Search for the cell housing the specified text and yield its (x, y) center coordinate. 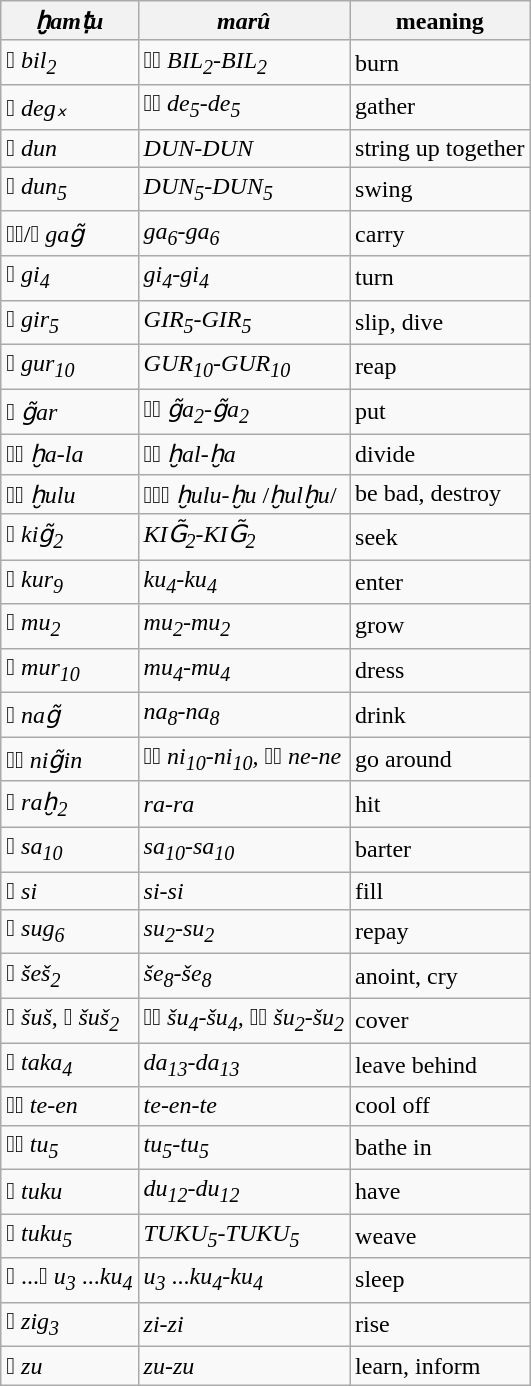
swing (440, 189)
reap (440, 366)
dress (440, 670)
𒄬𒄩 ḫal-ḫa (244, 455)
𒆭 kur9 (70, 582)
ga6-ga6 (244, 233)
𒆸𒆸 nig̃in (70, 759)
𒂞 šeš2 (70, 976)
𒊏 raḫ2 (70, 804)
sleep (440, 1280)
gi4-gi4 (244, 278)
𒊬 mu2 (70, 626)
mu2-mu2 (244, 626)
𒋢 sug6 (70, 932)
𒋛 si (70, 891)
da13-da13 (244, 1065)
meaning (440, 21)
𒉚 sa10 (70, 849)
burn (440, 62)
zu-zu (244, 1366)
enter (440, 582)
go around (440, 759)
turn (440, 278)
𒉋𒉋 BIL2-BIL2 (244, 62)
𒉋 bil2 (70, 62)
𒌋𒌋 šu4-šu4, 𒋙𒋙 šu2-šu2 (244, 1020)
repay (440, 932)
mu4-mu4 (244, 670)
na8-na8 (244, 715)
𒅘 nag̃ (70, 715)
drink (440, 715)
𒊑 degₓ (70, 107)
še8-še8 (244, 976)
grow (440, 626)
ḫamṭu (70, 21)
𒋳 tuku5 (70, 1236)
𒁔 dun5 (70, 189)
si-si (244, 891)
𒅇 ...𒆪 u3 ...ku4 (70, 1280)
te-en-te (244, 1106)
hit (440, 804)
fill (440, 891)
𒊑𒊑 de5-de5 (244, 107)
𒅍𒂷/𒅍 gag̃ (70, 233)
𒍣 zig3 (70, 1324)
𒍪 zu (70, 1366)
GIR5-GIR5 (244, 322)
sa10-sa10 (244, 849)
𒋼𒂗 te-en (70, 1106)
divide (440, 455)
string up together (440, 148)
slip, dive (440, 322)
cover (440, 1020)
𒆥 gur10 (70, 366)
GUR10-GUR10 (244, 366)
𒂄 dun (70, 148)
rise (440, 1324)
𒄩𒆷 ḫa-la (70, 455)
su2-su2 (244, 932)
weave (440, 1236)
𒅆𒌨𒄷 ḫulu-ḫu /ḫulḫu/ (244, 494)
leave behind (440, 1065)
TUKU5-TUKU5 (244, 1236)
gather (440, 107)
have (440, 1191)
𒆸𒆸 ni10-ni10, 𒉈𒉈 ne-ne (244, 759)
anoint, cry (440, 976)
put (440, 412)
du12-du12 (244, 1191)
𒄄 gi4 (70, 278)
ku4-ku4 (244, 582)
zi-zi (244, 1324)
bathe in (440, 1147)
𒂷𒂷 g̃a2-g̃a2 (244, 412)
DUN5-DUN5 (244, 189)
KIG̃2-KIG̃2 (244, 537)
seek (440, 537)
cool off (440, 1106)
𒌆 mur10 (70, 670)
tu5-tu5 (244, 1147)
𒆥 kig̃2 (70, 537)
learn, inform (440, 1366)
ra-ra (244, 804)
be bad, destroy (440, 494)
𒃻 g̃ar (70, 412)
𒋺 taka4 (70, 1065)
marû (244, 21)
DUN-DUN (244, 148)
𒋗𒉀 tu5 (70, 1147)
u3 ...ku4-ku4 (244, 1280)
𒌋 šuš, 𒋙 šuš2 (70, 1020)
𒁽 gir5 (70, 322)
𒌇 tuku (70, 1191)
carry (440, 233)
barter (440, 849)
𒅆𒌨 ḫulu (70, 494)
